Locate the cell with the specified text and output its [x, y] center coordinate. 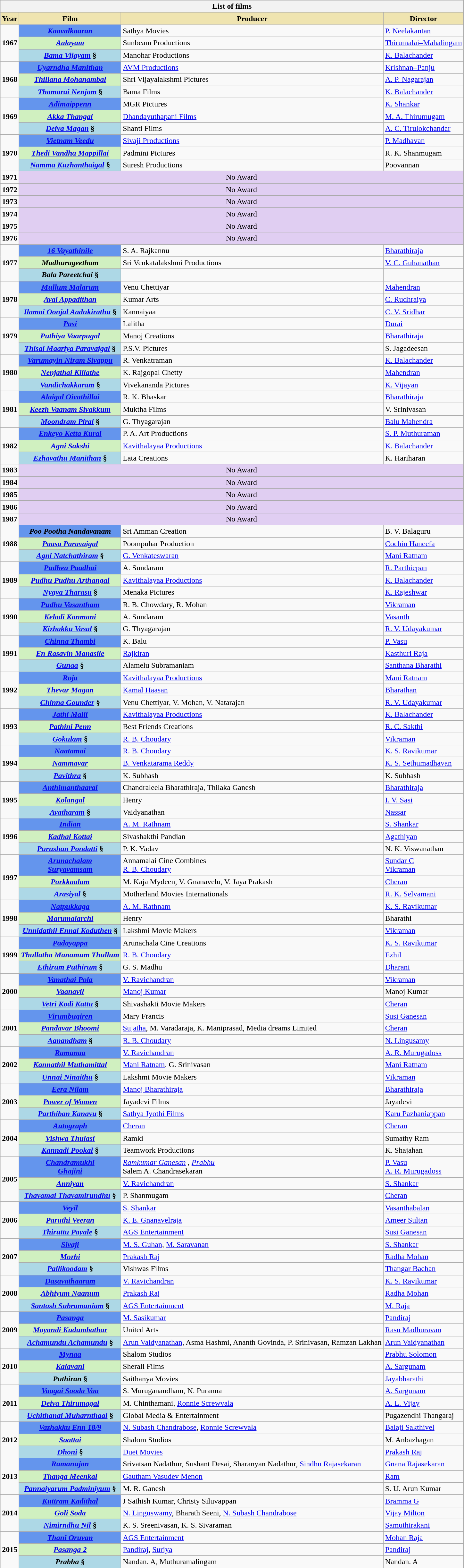
Chandraleela Bharathiraja, Thilaka Ganesh [252, 788]
Producer [252, 19]
Sunbeam Productions [252, 43]
1969 [10, 116]
Manoj Bharathiraja [252, 1089]
Sathya Jyothi Films [252, 1114]
Kamal Haasan [252, 690]
1997 [10, 877]
Srivatsan Nadathur, Sushant Desai, Sharanyan Nadathur, Sindhu Rajasekaran [252, 1464]
1970 [10, 153]
Nandan. A, Muthuramalingam [252, 1562]
2012 [10, 1440]
1973 [10, 202]
Motherland Movies Internationals [252, 894]
Sri Venkatalakshmi Productions [252, 263]
Sherali Films [252, 1367]
Anniyan [70, 1183]
1980 [10, 373]
Uchithanai Muharnthaal § [70, 1415]
Film [70, 19]
Lata Creations [252, 458]
Moondram Pirai § [70, 421]
Madhurageetham [70, 263]
Adimaippenn [70, 104]
Unnai Ninaithu § [70, 1077]
R. K. Shanmugam [424, 153]
I. V. Sasi [424, 800]
Abhiyum Naanum [70, 1293]
Vazhakku Enn 18/9 [70, 1428]
Keezh Vaanam Sivakkum [70, 409]
Sivaji [70, 1244]
Thisai Maariya Paravaigal § [70, 348]
1990 [10, 617]
Mary Francis [252, 1016]
V. C. Guhanathan [424, 263]
Mozhi [70, 1257]
2008 [10, 1293]
2014 [10, 1513]
2004 [10, 1138]
Nammavar [70, 763]
Akka Thangai [70, 116]
Deiva Magan § [70, 128]
Naatamai [70, 751]
Chinna Thambi [70, 641]
Mohan Raja [424, 1537]
Porkkaalam [70, 882]
S. U. Arun Kumar [424, 1488]
1978 [10, 299]
C. V. Sridhar [424, 311]
Pathini Penn [70, 726]
United Arts [252, 1330]
Sivaji Productions [252, 140]
R. Venkatraman [252, 360]
M. S. Guhan, M. Saravanan [252, 1244]
Ezhavathu Manithan § [70, 458]
Alaigal Oivathillai [70, 397]
Pallikoodam § [70, 1269]
Bharathan [424, 690]
K. Shankar [424, 104]
Agni Sakshi [70, 446]
Dhandayuthapani Films [252, 116]
Poompuhar Production [252, 544]
N. Linguswamy, Bharath Seeni, N. Subash Chandrabose [252, 1513]
2011 [10, 1403]
Padayappa [70, 943]
Thullatha Manamum Thullum [70, 955]
1983 [10, 470]
Pasanga 2 [70, 1550]
2002 [10, 1065]
Pandavar Bhoomi [70, 1028]
Dharani [424, 967]
Vaagai Sooda Vaa [70, 1391]
Nandan. A [424, 1562]
Mani Ratnam, G. Srinivasan [252, 1065]
Pudhu Vasantham [70, 605]
Indian [70, 824]
Puthiya Vaarpugal [70, 336]
Pandiraj, Suriya [252, 1550]
2005 [10, 1179]
Thedi Vandha Mappillai [70, 153]
M. Raja [424, 1305]
Unnidathil Ennai Koduthen § [70, 930]
Arunachalam Suryavamsam [70, 865]
P.S.V. Pictures [252, 348]
Roja [70, 678]
Ram [424, 1476]
1992 [10, 690]
Karu Pazhaniappan [424, 1114]
Prabha § [70, 1562]
S. A. Rajkannu [252, 250]
M. Anbazhagan [424, 1440]
Kizhakku Vasal § [70, 629]
Paruthi Veeran [70, 1220]
1998 [10, 918]
P. Madhavan [424, 140]
1999 [10, 955]
Nenjathai Killathe [70, 373]
Ethirum Puthirum § [70, 967]
Ramki [252, 1138]
Thillana Mohanambal [70, 80]
Poovannan [424, 165]
A. L. Vijay [424, 1403]
Ameer Sultan [424, 1220]
Virumbugiren [70, 1016]
Vietnam Veedu [70, 140]
1967 [10, 43]
Vanathai Pola [70, 979]
Ramanaa [70, 1053]
Manoj Creations [252, 336]
Pudhu Pudhu Arthangal [70, 580]
Bramma G [424, 1501]
M. Kaja Mydeen, V. Gnanavelu, V. Jaya Prakash [252, 882]
Bala Pareetchai § [70, 275]
AVM Productions [252, 67]
Uyarndha Manithan [70, 67]
M. Chinthamani, Ronnie Screwvala [252, 1403]
Saithanya Movies [252, 1379]
Kasthuri Raja [424, 653]
Aalayam [70, 43]
MGR Pictures [252, 104]
Eera Nilam [70, 1089]
1975 [10, 226]
2000 [10, 992]
K. S. Sethumadhavan [424, 763]
Sivashakthi Pandian [252, 836]
Vandichakkaram § [70, 385]
Lalitha [252, 324]
K. S. Sreenivasan, K. S. Sivaraman [252, 1525]
Bama Vijayam § [70, 55]
Santhana Bharathi [424, 665]
Balu Mahendra [424, 421]
2003 [10, 1101]
2009 [10, 1330]
Mullum Malarum [70, 287]
Poo Pootha Nandavanam [70, 531]
Prabhu Solomon [424, 1354]
2001 [10, 1028]
Thani Oruvan [70, 1537]
Suresh Productions [252, 165]
Veyil [70, 1208]
Gokulam § [70, 739]
Kumar Arts [252, 299]
Dhoni § [70, 1452]
Vaanavil [70, 992]
Balaji Sakthivel [424, 1428]
Ilamai Oonjal Aadukirathu § [70, 311]
1976 [10, 238]
B. Venkatarama Reddy [252, 763]
Pannaiyarum Padminiyum § [70, 1488]
N. Subash Chandrabose, Ronnie Screwvala [252, 1428]
Kannaiyaa [252, 311]
R. K. Bhaskar [252, 397]
Arun Vaidyanathan, Asma Hashmi, Ananth Govinda, P. Srinivasan, Ramzan Lakhan [252, 1342]
Mynaa [70, 1354]
K. Rajgopal Chetty [252, 373]
1971 [10, 177]
R. C. Sakthi [424, 726]
Arasiyal § [70, 894]
Kannadi Pookal § [70, 1150]
Rajkiran [252, 653]
P. Vasu A. R. Murugadoss [424, 1167]
2006 [10, 1220]
Avatharam § [70, 812]
Vivekananda Pictures [252, 385]
Global Media & Entertainment [252, 1415]
Namma Kuzhanthaigal § [70, 165]
Natpukkaga [70, 906]
2015 [10, 1549]
Durai [424, 324]
Bharathi [424, 918]
K. Balu [252, 641]
Arun Vaidyanathan [424, 1342]
K. Vijayan [424, 385]
Gnana Rajasekaran [424, 1464]
S. Jagadeesan [424, 348]
1982 [10, 446]
1972 [10, 190]
Best Friends Creations [252, 726]
Manohar Productions [252, 55]
Arunachala Cine Creations [252, 943]
Keladi Kanmani [70, 617]
2013 [10, 1476]
K. Shajahan [424, 1150]
Marumalarchi [70, 918]
Nassar [424, 812]
Vasanth [424, 617]
P. Shanmugam [252, 1196]
Chandramukhi Ghajini [70, 1167]
Parthiban Kanavu § [70, 1114]
A. R. Murugadoss [424, 1053]
V. Srinivasan [424, 409]
1985 [10, 495]
Purushan Pondatti § [70, 849]
1995 [10, 800]
Chinna Gounder § [70, 702]
Paasa Paravaigal [70, 544]
Nimirndhu Nil § [70, 1525]
1974 [10, 214]
Krishnan–Panju [424, 67]
A. C. Tirulokchandar [424, 128]
Shanti Films [252, 128]
1981 [10, 409]
Power of Women [70, 1101]
Thangar Bachan [424, 1269]
Samuthirakani [424, 1525]
Jathi Malli [70, 714]
Anthimanthaarai [70, 788]
M. R. Ganesh [252, 1488]
Gautham Vasudev Menon [252, 1476]
2010 [10, 1367]
Pavithra § [70, 776]
Thevar Magan [70, 690]
G. Venkateswaran [252, 556]
1977 [10, 263]
Kaavalkaaran [70, 31]
Achamundu Achamundu § [70, 1342]
Thiruttu Payale § [70, 1232]
Venu Chettiyar [252, 287]
Dasavathaaram [70, 1281]
Thanga Meenkal [70, 1476]
M. A. Thirumugam [424, 116]
Vijay Milton [424, 1513]
Alamelu Subramaniam [252, 665]
S. P. Muthuraman [424, 434]
Cochin Haneefa [424, 544]
Jayabharathi [424, 1379]
Thavamai Thavamirundhu § [70, 1196]
Sundar CVikraman [424, 865]
Vetri Kodi Kattu § [70, 1004]
1987 [10, 519]
Autograph [70, 1126]
1991 [10, 653]
2007 [10, 1257]
P. K. Yadav [252, 849]
C. Rudhraiya [424, 299]
M. Sasikumar [252, 1318]
K. Hariharan [424, 458]
G. S. Madhu [252, 967]
Kannathil Muthamittal [70, 1065]
Kuttram Kadithal [70, 1501]
S. Muruganandham, N. Puranna [252, 1391]
Duet Movies [252, 1452]
P. Vasu [424, 641]
Enkeyo Ketta Kural [70, 434]
Pasanga [70, 1318]
Puthiran § [70, 1379]
Pugazendhi Thangaraj [424, 1415]
Sumathy Ram [424, 1138]
Kolangal [70, 800]
A. P. Nagarajan [424, 80]
1984 [10, 482]
Mayandi Kudumbathar [70, 1330]
Shivashakti Movie Makers [252, 1004]
Vaidyanathan [252, 812]
Agni Natchathiram § [70, 556]
Sathya Movies [252, 31]
Menaka Pictures [252, 592]
Vasanthabalan [424, 1208]
Thirumalai–Mahalingam [424, 43]
Santosh Subramaniam § [70, 1305]
Director [424, 19]
K. E. Gnanavelraja [252, 1220]
Aval Appadithan [70, 299]
Agathiyan [424, 836]
Sujatha, M. Varadaraja, K. Maniprasad, Media dreams Limited [252, 1028]
Jayadevi [424, 1101]
16 Vayathinile [70, 250]
Gunaa § [70, 665]
R. K. Selvamani [424, 894]
Rasu Madhuravan [424, 1330]
En Rasavin Manasile [70, 653]
1988 [10, 543]
1986 [10, 507]
Vishwa Thulasi [70, 1138]
B. V. Balaguru [424, 531]
Pudhea Paadhai [70, 568]
Annamalai Cine Combines R. B. Choudary [252, 865]
Padmini Pictures [252, 153]
Vishwas Films [252, 1269]
Nyaya Tharasu § [70, 592]
1993 [10, 726]
K. Rajeshwar [424, 592]
Kalavani [70, 1367]
R. B. Chowdary, R. Mohan [252, 605]
Venu Chettiyar, V. Mohan, V. Natarajan [252, 702]
1996 [10, 836]
Bama Films [252, 92]
Deiva Thirumagal [70, 1403]
P. A. Art Productions [252, 434]
N. Lingusamy [424, 1040]
P. Neelakantan [424, 31]
R. Parthiepan [424, 568]
1994 [10, 763]
Goli Soda [70, 1513]
Sri Amman Creation [252, 531]
Aanandham § [70, 1040]
1979 [10, 336]
N. K. Viswanathan [424, 849]
1968 [10, 80]
Ezhil [424, 955]
J Sathish Kumar, Christy Siluvappan [252, 1501]
Shri Vijayalakshmi Pictures [252, 80]
1989 [10, 580]
Ramkumar Ganesan , Prabhu Salem A. Chandrasekaran [252, 1167]
Ramanujan [70, 1464]
Jayadevi Films [252, 1101]
Varumayin Niram Sivappu [70, 360]
Year [10, 19]
Pasi [70, 324]
Kadhal Kottai [70, 836]
Thamarai Nenjam § [70, 92]
Teamwork Productions [252, 1150]
Muktha Films [252, 409]
Saattai [70, 1440]
List of films [232, 6]
